Output the (X, Y) coordinate of the center of the cell containing the given text.  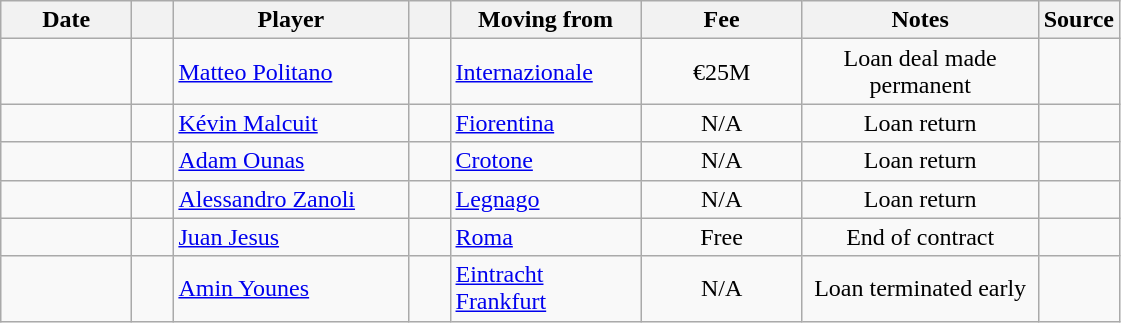
Date (66, 20)
Amin Younes (291, 288)
Matteo Politano (291, 72)
Crotone (546, 161)
€25M (722, 72)
Adam Ounas (291, 161)
Moving from (546, 20)
Juan Jesus (291, 237)
Free (722, 237)
Legnago (546, 199)
Loan deal made permanent (920, 72)
End of contract (920, 237)
Kévin Malcuit (291, 123)
Internazionale (546, 72)
Fiorentina (546, 123)
Roma (546, 237)
Alessandro Zanoli (291, 199)
Source (1078, 20)
Player (291, 20)
Loan terminated early (920, 288)
Notes (920, 20)
Fee (722, 20)
Eintracht Frankfurt (546, 288)
